Determine the [X, Y] coordinate at the center of the cell enclosing the given text.  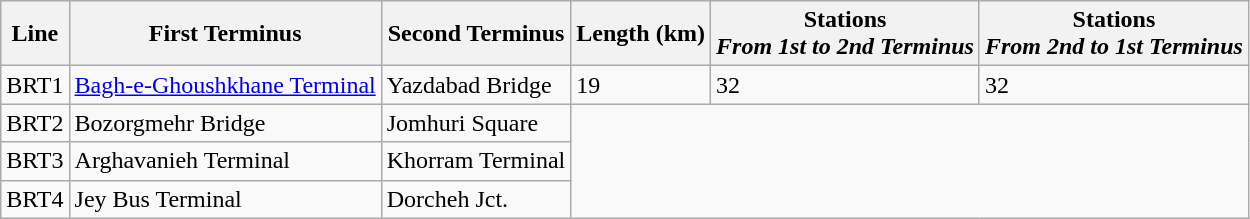
BRT2 [35, 123]
BRT3 [35, 161]
Second Terminus [476, 34]
StationsFrom 2nd to 1st Terminus [1114, 34]
Jey Bus Terminal [225, 199]
Jomhuri Square [476, 123]
Dorcheh Jct. [476, 199]
StationsFrom 1st to 2nd Terminus [846, 34]
BRT1 [35, 85]
First Terminus [225, 34]
Khorram Terminal [476, 161]
Bozorgmehr Bridge [225, 123]
BRT4 [35, 199]
19 [641, 85]
Arghavanieh Terminal [225, 161]
Line [35, 34]
Bagh-e-Ghoushkhane Terminal [225, 85]
Length (km) [641, 34]
Yazdabad Bridge [476, 85]
